Return the (x, y) coordinate for the center point of the cell that contains the specified text.  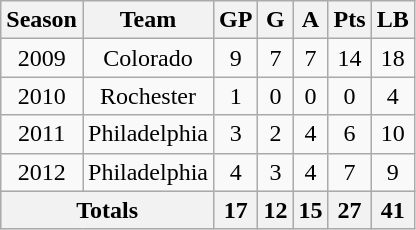
Totals (108, 210)
1 (236, 96)
15 (310, 210)
2012 (42, 172)
41 (392, 210)
Team (148, 20)
10 (392, 134)
A (310, 20)
Colorado (148, 58)
2009 (42, 58)
6 (350, 134)
Pts (350, 20)
LB (392, 20)
18 (392, 58)
2010 (42, 96)
2 (276, 134)
G (276, 20)
Season (42, 20)
Rochester (148, 96)
17 (236, 210)
12 (276, 210)
2011 (42, 134)
14 (350, 58)
27 (350, 210)
GP (236, 20)
